Extract the (x, y) coordinate from the center of the cell holding the provided text.  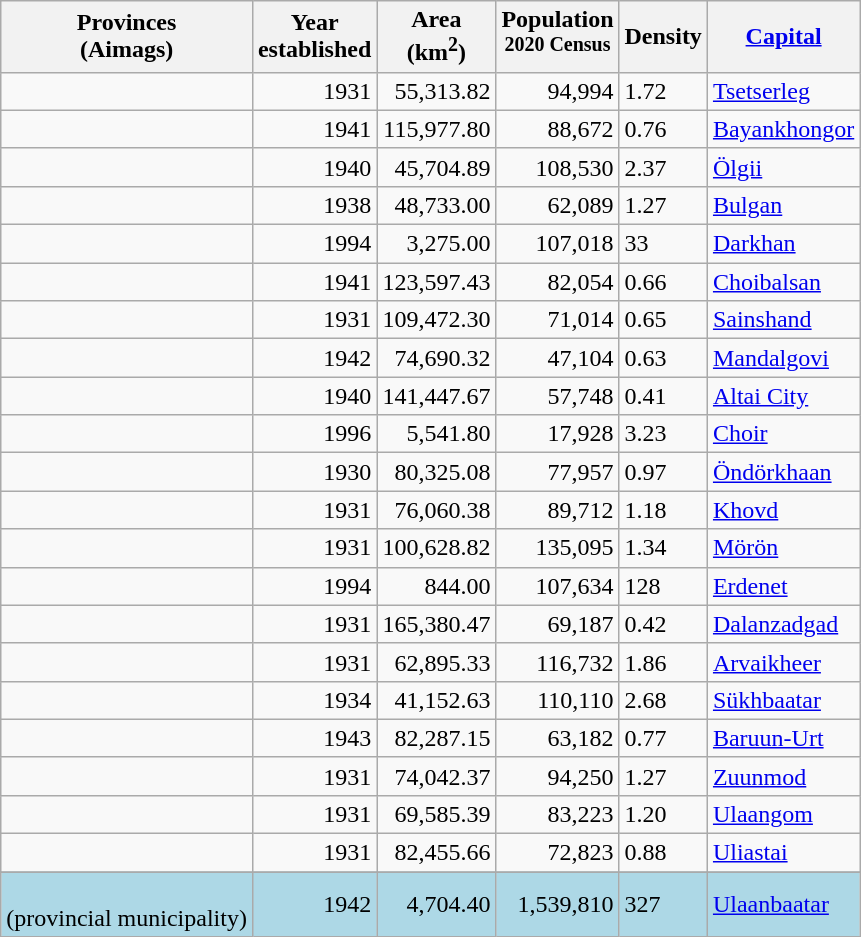
Zuunmod (783, 776)
0.76 (663, 129)
Mörön (783, 548)
62,895.33 (436, 662)
74,690.32 (436, 358)
5,541.80 (436, 434)
0.42 (663, 624)
82,054 (558, 282)
80,325.08 (436, 472)
110,110 (558, 700)
0.77 (663, 738)
Ulaanbaatar (783, 904)
2.68 (663, 700)
0.88 (663, 853)
Bayankhongor (783, 129)
1934 (314, 700)
47,104 (558, 358)
88,672 (558, 129)
0.97 (663, 472)
76,060.38 (436, 510)
69,585.39 (436, 814)
1943 (314, 738)
116,732 (558, 662)
57,748 (558, 396)
327 (663, 904)
115,977.80 (436, 129)
83,223 (558, 814)
94,994 (558, 91)
41,152.63 (436, 700)
Öndörkhaan (783, 472)
Provinces(Aimags) (127, 37)
1.20 (663, 814)
1938 (314, 205)
82,287.15 (436, 738)
100,628.82 (436, 548)
844.00 (436, 586)
62,089 (558, 205)
Choir (783, 434)
17,928 (558, 434)
Erdenet (783, 586)
2.37 (663, 167)
Baruun-Urt (783, 738)
Bulgan (783, 205)
48,733.00 (436, 205)
71,014 (558, 320)
Density (663, 37)
94,250 (558, 776)
74,042.37 (436, 776)
1996 (314, 434)
Khovd (783, 510)
Dalanzadgad (783, 624)
4,704.40 (436, 904)
0.66 (663, 282)
1930 (314, 472)
1.72 (663, 91)
123,597.43 (436, 282)
Darkhan (783, 244)
107,018 (558, 244)
Sükhbaatar (783, 700)
3.23 (663, 434)
45,704.89 (436, 167)
Ulaangom (783, 814)
1,539,810 (558, 904)
Sainshand (783, 320)
Area(km2) (436, 37)
Arvaikheer (783, 662)
63,182 (558, 738)
Tsetserleg (783, 91)
72,823 (558, 853)
109,472.30 (436, 320)
Ölgii (783, 167)
0.41 (663, 396)
0.65 (663, 320)
69,187 (558, 624)
77,957 (558, 472)
Capital (783, 37)
(provincial municipality) (127, 904)
55,313.82 (436, 91)
1.34 (663, 548)
3,275.00 (436, 244)
Mandalgovi (783, 358)
Choibalsan (783, 282)
Population2020 Census (558, 37)
141,447.67 (436, 396)
107,634 (558, 586)
Uliastai (783, 853)
108,530 (558, 167)
33 (663, 244)
1.18 (663, 510)
135,095 (558, 548)
Altai City (783, 396)
0.63 (663, 358)
82,455.66 (436, 853)
1.86 (663, 662)
Yearestablished (314, 37)
128 (663, 586)
165,380.47 (436, 624)
89,712 (558, 510)
